Extract the (X, Y) coordinate from the center of the cell holding the provided text.  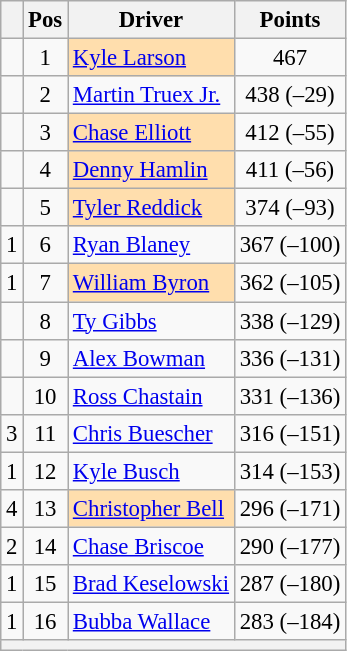
Tyler Reddick (152, 208)
338 (–129) (290, 321)
336 (–131) (290, 358)
Ty Gibbs (152, 321)
290 (–177) (290, 546)
467 (290, 58)
8 (46, 321)
331 (–136) (290, 396)
14 (46, 546)
5 (46, 208)
6 (46, 245)
Bubba Wallace (152, 621)
Alex Bowman (152, 358)
Kyle Busch (152, 471)
12 (46, 471)
Chase Briscoe (152, 546)
10 (46, 396)
Points (290, 20)
Chris Buescher (152, 433)
374 (–93) (290, 208)
7 (46, 283)
William Byron (152, 283)
296 (–171) (290, 509)
11 (46, 433)
Christopher Bell (152, 509)
16 (46, 621)
287 (–180) (290, 584)
Pos (46, 20)
314 (–153) (290, 471)
15 (46, 584)
Ross Chastain (152, 396)
362 (–105) (290, 283)
Martin Truex Jr. (152, 95)
367 (–100) (290, 245)
Ryan Blaney (152, 245)
Chase Elliott (152, 133)
Denny Hamlin (152, 170)
438 (–29) (290, 95)
9 (46, 358)
Driver (152, 20)
Kyle Larson (152, 58)
316 (–151) (290, 433)
412 (–55) (290, 133)
283 (–184) (290, 621)
Brad Keselowski (152, 584)
13 (46, 509)
411 (–56) (290, 170)
